Extract the (x, y) coordinate from the center of the cell holding the provided text.  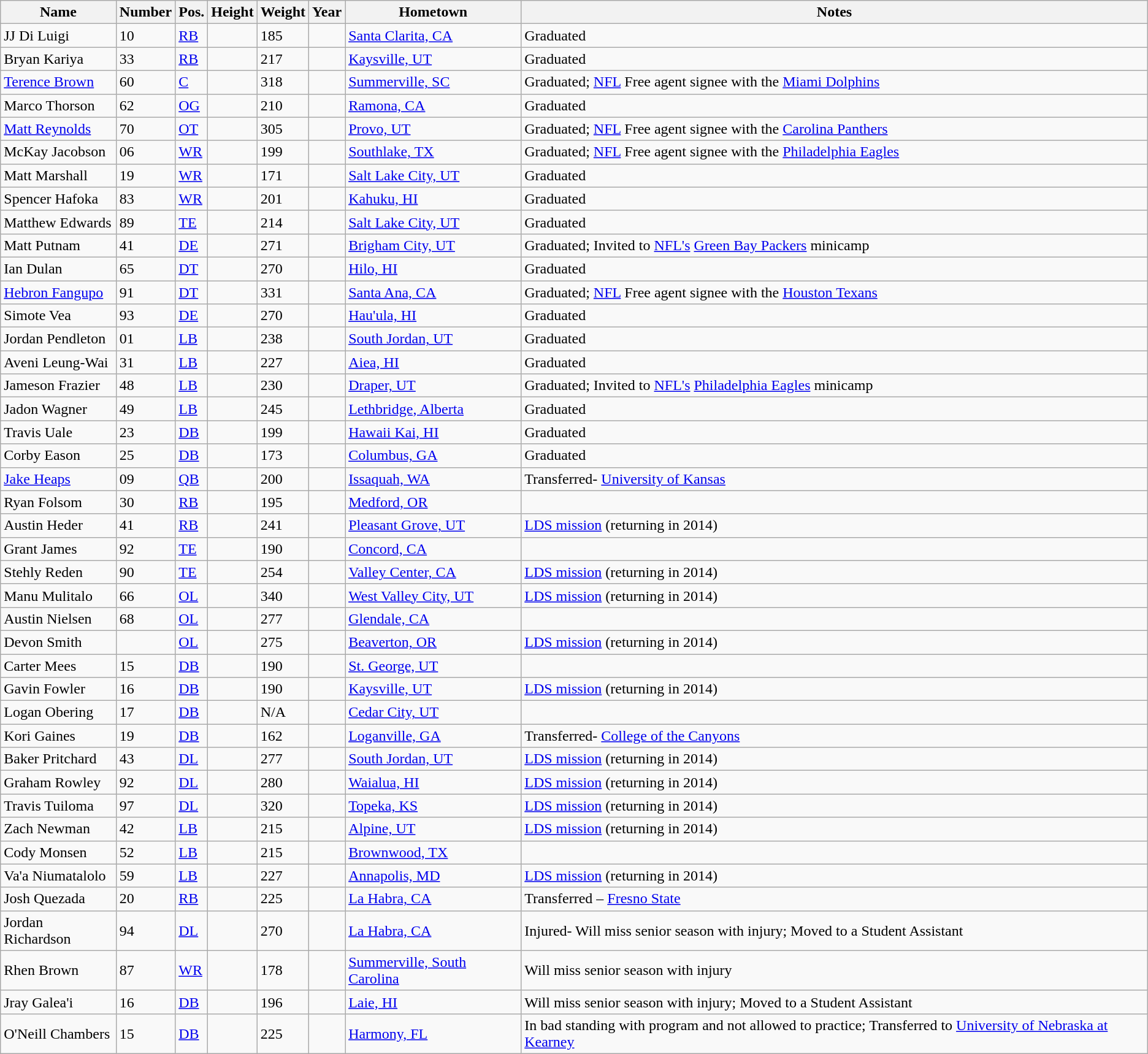
30 (145, 502)
QB (191, 479)
Alpine, UT (433, 829)
Kahuku, HI (433, 199)
Transferred – Fresno State (835, 899)
178 (283, 970)
Hebron Fangupo (59, 292)
Provo, UT (433, 129)
Cedar City, UT (433, 712)
62 (145, 105)
214 (283, 222)
271 (283, 245)
320 (283, 806)
Carter Mees (59, 665)
OT (191, 129)
Number (145, 12)
Hilo, HI (433, 269)
Cody Monsen (59, 852)
06 (145, 152)
01 (145, 339)
In bad standing with program and not allowed to practice; Transferred to University of Nebraska at Kearney (835, 1034)
196 (283, 1002)
Annapolis, MD (433, 876)
Laie, HI (433, 1002)
Matthew Edwards (59, 222)
173 (283, 456)
171 (283, 175)
Ramona, CA (433, 105)
C (191, 82)
162 (283, 736)
Injured- Will miss senior season with injury; Moved to a Student Assistant (835, 931)
17 (145, 712)
Travis Tuiloma (59, 806)
Topeka, KS (433, 806)
Josh Quezada (59, 899)
Aveni Leung-Wai (59, 362)
Santa Ana, CA (433, 292)
Valley Center, CA (433, 572)
Aiea, HI (433, 362)
Simote Vea (59, 316)
210 (283, 105)
89 (145, 222)
Graduated; Invited to NFL's Green Bay Packers minicamp (835, 245)
305 (283, 129)
Harmony, FL (433, 1034)
McKay Jacobson (59, 152)
Santa Clarita, CA (433, 36)
JJ Di Luigi (59, 36)
Columbus, GA (433, 456)
Travis Uale (59, 432)
Brownwood, TX (433, 852)
275 (283, 642)
Jadon Wagner (59, 409)
83 (145, 199)
Will miss senior season with injury (835, 970)
Terence Brown (59, 82)
Notes (835, 12)
Medford, OR (433, 502)
Issaquah, WA (433, 479)
Southlake, TX (433, 152)
Matt Putnam (59, 245)
Transferred- College of the Canyons (835, 736)
Graduated; NFL Free agent signee with the Houston Texans (835, 292)
93 (145, 316)
Year (327, 12)
Baker Pritchard (59, 759)
91 (145, 292)
Corby Eason (59, 456)
Stehly Reden (59, 572)
318 (283, 82)
238 (283, 339)
201 (283, 199)
217 (283, 59)
97 (145, 806)
Ian Dulan (59, 269)
59 (145, 876)
49 (145, 409)
280 (283, 782)
Austin Nielsen (59, 619)
66 (145, 595)
Jake Heaps (59, 479)
Manu Mulitalo (59, 595)
331 (283, 292)
Graham Rowley (59, 782)
23 (145, 432)
Summerville, SC (433, 82)
Graduated; NFL Free agent signee with the Philadelphia Eagles (835, 152)
Height (232, 12)
Rhen Brown (59, 970)
42 (145, 829)
60 (145, 82)
230 (283, 386)
Grant James (59, 549)
195 (283, 502)
Hau'ula, HI (433, 316)
Gavin Fowler (59, 689)
31 (145, 362)
200 (283, 479)
254 (283, 572)
245 (283, 409)
Graduated; NFL Free agent signee with the Carolina Panthers (835, 129)
Zach Newman (59, 829)
Glendale, CA (433, 619)
340 (283, 595)
Kori Gaines (59, 736)
Concord, CA (433, 549)
Spencer Hafoka (59, 199)
Matt Marshall (59, 175)
90 (145, 572)
Transferred- University of Kansas (835, 479)
Bryan Kariya (59, 59)
Pos. (191, 12)
09 (145, 479)
OG (191, 105)
68 (145, 619)
Ryan Folsom (59, 502)
Graduated; Invited to NFL's Philadelphia Eagles minicamp (835, 386)
Lethbridge, Alberta (433, 409)
Will miss senior season with injury; Moved to a Student Assistant (835, 1002)
Jordan Richardson (59, 931)
25 (145, 456)
65 (145, 269)
Summerville, South Carolina (433, 970)
10 (145, 36)
Jray Galea'i (59, 1002)
Austin Heder (59, 525)
St. George, UT (433, 665)
94 (145, 931)
Jameson Frazier (59, 386)
Name (59, 12)
Hometown (433, 12)
Weight (283, 12)
20 (145, 899)
Va'a Niumatalolo (59, 876)
70 (145, 129)
48 (145, 386)
Loganville, GA (433, 736)
West Valley City, UT (433, 595)
Beaverton, OR (433, 642)
Brigham City, UT (433, 245)
43 (145, 759)
241 (283, 525)
Marco Thorson (59, 105)
Jordan Pendleton (59, 339)
33 (145, 59)
Pleasant Grove, UT (433, 525)
87 (145, 970)
N/A (283, 712)
185 (283, 36)
Hawaii Kai, HI (433, 432)
O'Neill Chambers (59, 1034)
Devon Smith (59, 642)
Graduated; NFL Free agent signee with the Miami Dolphins (835, 82)
52 (145, 852)
Matt Reynolds (59, 129)
Logan Obering (59, 712)
Waialua, HI (433, 782)
Draper, UT (433, 386)
